Pinpoint the cell where the given text exists, returning its (X, Y) midpoint coordinate. 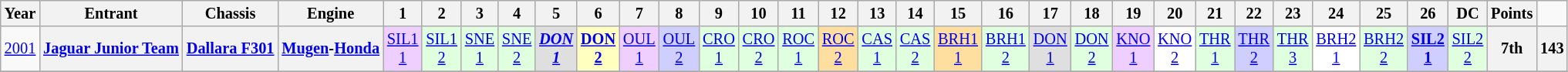
Points (1512, 13)
Chassis (230, 13)
CRO2 (759, 49)
DC (1468, 13)
SIL22 (1468, 49)
SIL11 (403, 49)
15 (958, 13)
KNO1 (1133, 49)
20 (1175, 13)
THR3 (1293, 49)
ROC2 (838, 49)
SIL12 (441, 49)
2001 (20, 49)
21 (1215, 13)
SNE2 (517, 49)
OUL2 (679, 49)
Engine (330, 13)
19 (1133, 13)
BRH11 (958, 49)
Mugen-Honda (330, 49)
Dallara F301 (230, 49)
CAS2 (915, 49)
12 (838, 13)
OUL1 (639, 49)
KNO2 (1175, 49)
3 (480, 13)
BRH22 (1384, 49)
Jaguar Junior Team (111, 49)
6 (599, 13)
7 (639, 13)
BRH12 (1006, 49)
9 (719, 13)
BRH21 (1336, 49)
16 (1006, 13)
24 (1336, 13)
25 (1384, 13)
17 (1050, 13)
THR1 (1215, 49)
26 (1428, 13)
1 (403, 13)
5 (556, 13)
23 (1293, 13)
14 (915, 13)
CAS1 (878, 49)
CRO1 (719, 49)
11 (798, 13)
2 (441, 13)
22 (1254, 13)
ROC1 (798, 49)
8 (679, 13)
10 (759, 13)
Year (20, 13)
SIL21 (1428, 49)
Entrant (111, 13)
13 (878, 13)
143 (1552, 49)
7th (1512, 49)
SNE1 (480, 49)
THR2 (1254, 49)
4 (517, 13)
18 (1092, 13)
